Output the (x, y) coordinate of the center of the cell containing the given text.  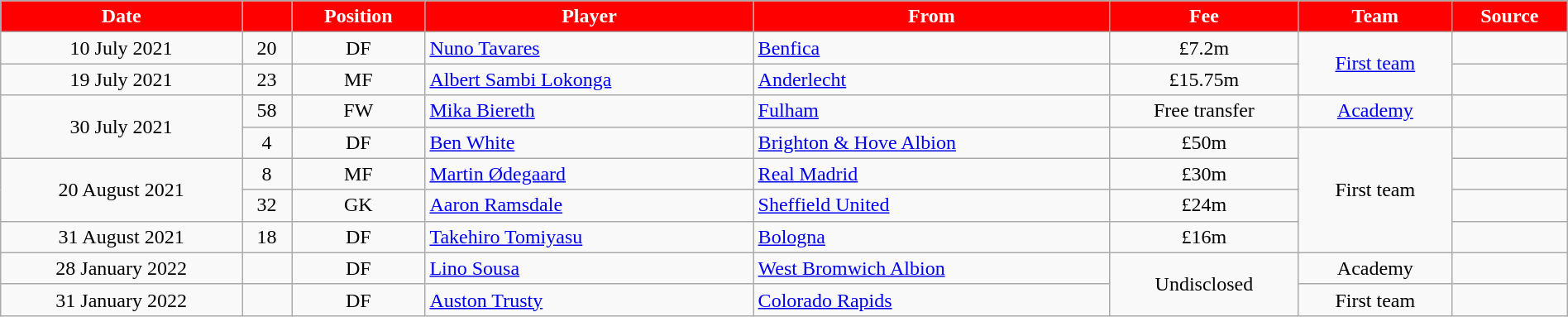
Martin Ødegaard (589, 174)
32 (266, 205)
Bologna (931, 237)
58 (266, 111)
10 July 2021 (122, 48)
28 January 2022 (122, 268)
30 July 2021 (122, 127)
20 (266, 48)
Source (1509, 17)
8 (266, 174)
Takehiro Tomiyasu (589, 237)
Benfica (931, 48)
31 January 2022 (122, 300)
Aaron Ramsdale (589, 205)
4 (266, 142)
23 (266, 79)
Free transfer (1204, 111)
Undisclosed (1204, 284)
£16m (1204, 237)
Date (122, 17)
£24m (1204, 205)
Sheffield United (931, 205)
Anderlecht (931, 79)
GK (359, 205)
Albert Sambi Lokonga (589, 79)
Team (1374, 17)
Mika Biereth (589, 111)
£50m (1204, 142)
£7.2m (1204, 48)
From (931, 17)
Real Madrid (931, 174)
Ben White (589, 142)
19 July 2021 (122, 79)
£15.75m (1204, 79)
Colorado Rapids (931, 300)
West Bromwich Albion (931, 268)
18 (266, 237)
Fee (1204, 17)
Brighton & Hove Albion (931, 142)
Nuno Tavares (589, 48)
20 August 2021 (122, 190)
FW (359, 111)
Position (359, 17)
Auston Trusty (589, 300)
Player (589, 17)
Lino Sousa (589, 268)
31 August 2021 (122, 237)
£30m (1204, 174)
Fulham (931, 111)
